Identify which cell holds the provided text, then report its [x, y] central coordinate. 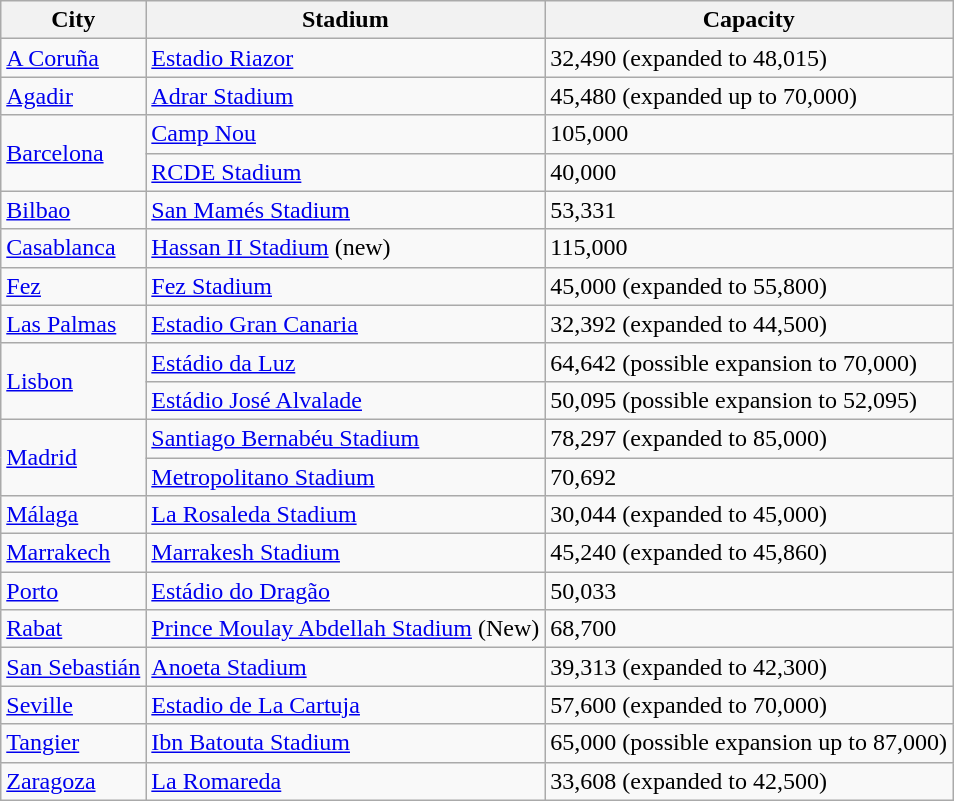
78,297 (expanded to 85,000) [749, 438]
64,642 (possible expansion to 70,000) [749, 362]
Tangier [74, 743]
68,700 [749, 629]
33,608 (expanded to 42,500) [749, 781]
Hassan II Stadium (new) [346, 248]
La Rosaleda Stadium [346, 515]
39,313 (expanded to 42,300) [749, 667]
105,000 [749, 134]
Stadium [346, 20]
Santiago Bernabéu Stadium [346, 438]
Estádio da Luz [346, 362]
Bilbao [74, 210]
Rabat [74, 629]
Porto [74, 591]
40,000 [749, 172]
Fez Stadium [346, 286]
50,033 [749, 591]
Fez [74, 286]
Marrakech [74, 553]
Agadir [74, 96]
Anoeta Stadium [346, 667]
Barcelona [74, 153]
RCDE Stadium [346, 172]
Madrid [74, 457]
Capacity [749, 20]
A Coruña [74, 58]
Málaga [74, 515]
57,600 (expanded to 70,000) [749, 705]
Adrar Stadium [346, 96]
Seville [74, 705]
San Mamés Stadium [346, 210]
Las Palmas [74, 324]
45,000 (expanded to 55,800) [749, 286]
Marrakesh Stadium [346, 553]
Zaragoza [74, 781]
Lisbon [74, 381]
45,240 (expanded to 45,860) [749, 553]
Ibn Batouta Stadium [346, 743]
Estadio Gran Canaria [346, 324]
65,000 (possible expansion up to 87,000) [749, 743]
Estádio do Dragão [346, 591]
Prince Moulay Abdellah Stadium (New) [346, 629]
Casablanca [74, 248]
30,044 (expanded to 45,000) [749, 515]
53,331 [749, 210]
Camp Nou [346, 134]
Estádio José Alvalade [346, 400]
Metropolitano Stadium [346, 477]
Estadio de La Cartuja [346, 705]
50,095 (possible expansion to 52,095) [749, 400]
City [74, 20]
70,692 [749, 477]
Estadio Riazor [346, 58]
La Romareda [346, 781]
San Sebastián [74, 667]
32,490 (expanded to 48,015) [749, 58]
32,392 (expanded to 44,500) [749, 324]
115,000 [749, 248]
45,480 (expanded up to 70,000) [749, 96]
